Detect which cell encompasses the target text, then output its (x, y) center coordinate. 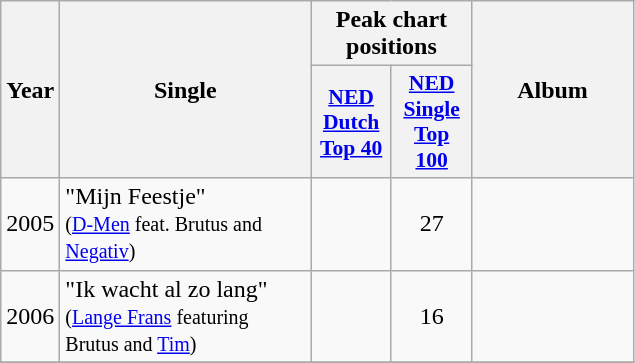
27 (432, 224)
2005 (30, 224)
NED Single Top 100 (432, 122)
2006 (30, 316)
Album (552, 90)
"Mijn Feestje" (D-Men feat. Brutus and Negativ) (186, 224)
NED Dutch Top 40 (352, 122)
Peak chart positions (392, 34)
Year (30, 90)
Single (186, 90)
"Ik wacht al zo lang" (Lange Frans featuring Brutus and Tim) (186, 316)
16 (432, 316)
